For the text-containing cell, return its midpoint in [x, y] coordinate format. 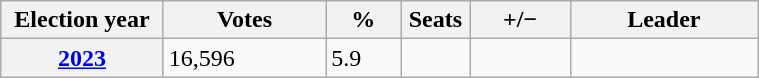
Election year [82, 20]
% [364, 20]
Seats [436, 20]
2023 [82, 58]
16,596 [244, 58]
5.9 [364, 58]
Leader [664, 20]
Votes [244, 20]
+/− [520, 20]
